Output the [X, Y] coordinate of the center of the cell containing the given text.  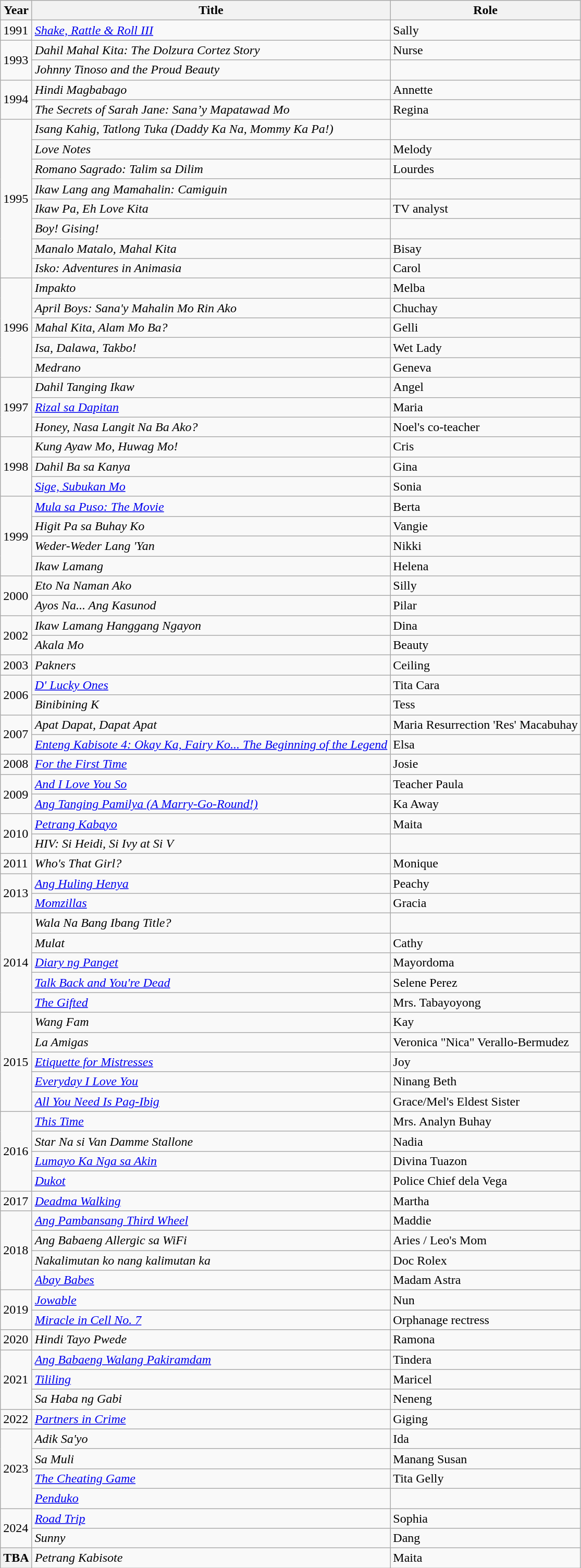
Ceiling [486, 665]
Chuchay [486, 308]
Sally [486, 30]
Cathy [486, 943]
Peachy [486, 884]
Ikaw Lamang Hanggang Ngayon [211, 626]
Ramona [486, 1340]
Tindera [486, 1359]
Ikaw Lamang [211, 566]
1999 [16, 536]
Doc Rolex [486, 1260]
Dang [486, 1538]
Maria Resurrection 'Res' Macabuhay [486, 725]
Mula sa Puso: The Movie [211, 506]
Honey, Nasa Langit Na Ba Ako? [211, 427]
2019 [16, 1310]
All You Need Is Pag-Ibig [211, 1101]
2009 [16, 794]
Wet Lady [486, 348]
Diary ng Panget [211, 963]
Mayordoma [486, 963]
For the First Time [211, 764]
Isa, Dalawa, Takbo! [211, 348]
Noel's co-teacher [486, 427]
April Boys: Sana'y Mahalin Mo Rin Ako [211, 308]
2003 [16, 665]
Nikki [486, 546]
Pakners [211, 665]
Ikaw Pa, Eh Love Kita [211, 209]
Melba [486, 288]
Nadia [486, 1141]
TBA [16, 1558]
2000 [16, 596]
2006 [16, 695]
Manalo Matalo, Mahal Kita [211, 249]
1998 [16, 467]
2017 [16, 1200]
Higit Pa sa Buhay Ko [211, 526]
Petrang Kabayo [211, 824]
Isang Kahig, Tatlong Tuka (Daddy Ka Na, Mommy Ka Pa!) [211, 129]
Veronica "Nica" Verallo-Bermudez [486, 1042]
1991 [16, 30]
Petrang Kabisote [211, 1558]
Tililing [211, 1379]
Joy [486, 1062]
Love Notes [211, 149]
Nakalimutan ko nang kalimutan ka [211, 1260]
Boy! Gising! [211, 228]
Teacher Paula [486, 784]
Gina [486, 467]
La Amigas [211, 1042]
Ang Huling Henya [211, 884]
2008 [16, 764]
Bisay [486, 249]
Sa Muli [211, 1459]
Sophia [486, 1518]
Angel [486, 387]
Who's That Girl? [211, 863]
Tess [486, 705]
2010 [16, 834]
1994 [16, 100]
Martha [486, 1200]
Star Na si Van Damme Stallone [211, 1141]
Everyday I Love You [211, 1082]
Mulat [211, 943]
2016 [16, 1151]
Grace/Mel's Eldest Sister [486, 1101]
Ang Babaeng Allergic sa WiFi [211, 1241]
Vangie [486, 526]
Weder-Weder Lang 'Yan [211, 546]
Sonia [486, 486]
Maricel [486, 1379]
Miracle in Cell No. 7 [211, 1320]
Ninang Beth [486, 1082]
Hindi Magbabago [211, 90]
Orphanage rectress [486, 1320]
2015 [16, 1062]
Lourdes [486, 169]
Ka Away [486, 804]
1995 [16, 199]
Mahal Kita, Alam Mo Ba? [211, 328]
Ang Tanging Pamilya (A Marry-Go-Round!) [211, 804]
The Secrets of Sarah Jane: Sana’y Mapatawad Mo [211, 109]
Kung Ayaw Mo, Huwag Mo! [211, 447]
Melody [486, 149]
Mrs. Tabayoyong [486, 1002]
Ayos Na... Ang Kasunod [211, 606]
Pilar [486, 606]
Helena [486, 566]
Isko: Adventures in Animasia [211, 268]
Deadma Walking [211, 1200]
This Time [211, 1121]
Dahil Tanging Ikaw [211, 387]
Dukot [211, 1181]
Annette [486, 90]
Adik Sa'yo [211, 1439]
2022 [16, 1419]
Neneng [486, 1399]
Medrano [211, 367]
Elsa [486, 744]
2021 [16, 1379]
Shake, Rattle & Roll III [211, 30]
Eto Na Naman Ako [211, 586]
Sunny [211, 1538]
HIV: Si Heidi, Si Ivy at Si V [211, 843]
Penduko [211, 1498]
2002 [16, 635]
Maria [486, 407]
Year [16, 10]
Divina Tuazon [486, 1161]
Wala Na Bang Ibang Title? [211, 923]
Giging [486, 1419]
Kay [486, 1022]
Geneva [486, 367]
Impakto [211, 288]
Manang Susan [486, 1459]
Jowable [211, 1300]
Cris [486, 447]
Silly [486, 586]
Gelli [486, 328]
Ang Pambansang Third Wheel [211, 1221]
Ang Babaeng Walang Pakiramdam [211, 1359]
Role [486, 10]
Berta [486, 506]
Wang Fam [211, 1022]
Title [211, 10]
Mrs. Analyn Buhay [486, 1121]
Binibining K [211, 705]
Tita Gelly [486, 1478]
D' Lucky Ones [211, 685]
Gracia [486, 903]
Road Trip [211, 1518]
2011 [16, 863]
And I Love You So [211, 784]
Dahil Mahal Kita: The Dolzura Cortez Story [211, 50]
Madam Astra [486, 1280]
1996 [16, 328]
2020 [16, 1340]
2018 [16, 1251]
The Gifted [211, 1002]
Carol [486, 268]
Enteng Kabisote 4: Okay Ka, Fairy Ko... The Beginning of the Legend [211, 744]
TV analyst [486, 209]
2007 [16, 734]
2013 [16, 893]
Maddie [486, 1221]
Dahil Ba sa Kanya [211, 467]
1997 [16, 407]
Dina [486, 626]
Apat Dapat, Dapat Apat [211, 725]
Rizal sa Dapitan [211, 407]
1993 [16, 60]
The Cheating Game [211, 1478]
Hindi Tayo Pwede [211, 1340]
Regina [486, 109]
Monique [486, 863]
Sige, Subukan Mo [211, 486]
2023 [16, 1468]
Johnny Tinoso and the Proud Beauty [211, 70]
Ida [486, 1439]
Momzillas [211, 903]
Sa Haba ng Gabi [211, 1399]
Partners in Crime [211, 1419]
Tita Cara [486, 685]
Romano Sagrado: Talim sa Dilim [211, 169]
Aries / Leo's Mom [486, 1241]
Beauty [486, 645]
Police Chief dela Vega [486, 1181]
Etiquette for Mistresses [211, 1062]
Ikaw Lang ang Mamahalin: Camiguin [211, 189]
Abay Babes [211, 1280]
Selene Perez [486, 983]
Nurse [486, 50]
Josie [486, 764]
Akala Mo [211, 645]
2024 [16, 1528]
2014 [16, 963]
Lumayo Ka Nga sa Akin [211, 1161]
Nun [486, 1300]
Talk Back and You're Dead [211, 983]
